Pinpoint the cell where the given text exists, returning its (X, Y) midpoint coordinate. 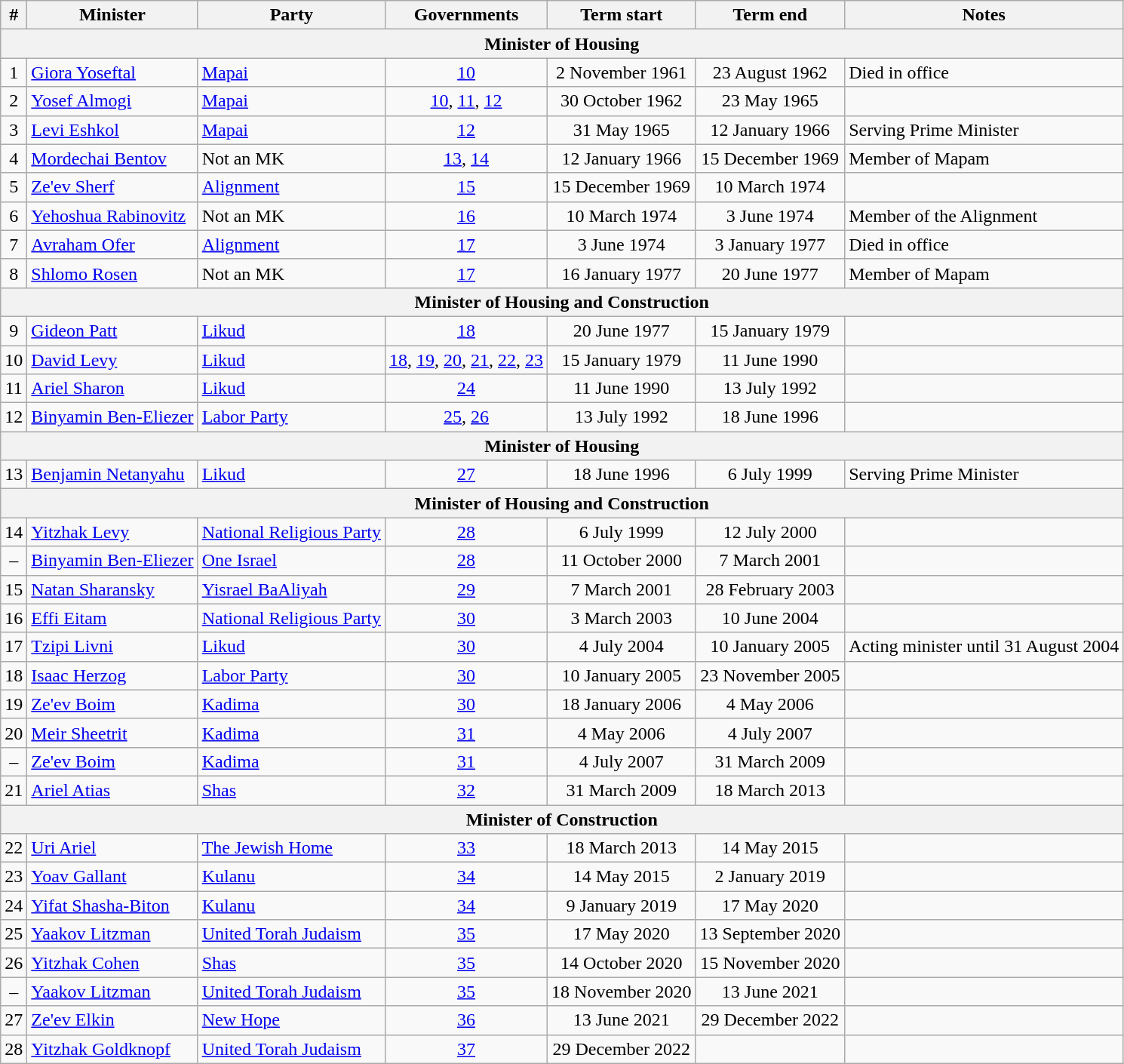
Giora Yoseftal (112, 72)
New Hope (291, 1020)
6 (14, 216)
5 (14, 187)
Acting minister until 31 August 2004 (984, 647)
13 (14, 475)
12 July 2000 (770, 532)
33 (466, 848)
23 August 1962 (770, 72)
Mordechai Bentov (112, 158)
11 October 2000 (622, 561)
2 November 1961 (622, 72)
Ariel Sharon (112, 389)
13 September 2020 (770, 934)
25, 26 (466, 417)
25 (14, 934)
4 (14, 158)
16 January 1977 (622, 273)
15 November 2020 (770, 963)
1 (14, 72)
23 May 1965 (770, 101)
37 (466, 1049)
Tzipi Livni (112, 647)
14 (14, 532)
3 January 1977 (770, 244)
Yehoshua Rabinovitz (112, 216)
Party (291, 15)
3 March 2003 (622, 618)
36 (466, 1020)
20 (14, 733)
The Jewish Home (291, 848)
Notes (984, 15)
Yitzhak Cohen (112, 963)
9 January 2019 (622, 906)
One Israel (291, 561)
Governments (466, 15)
18 January 2006 (622, 704)
Natan Sharansky (112, 589)
28 February 2003 (770, 589)
Ariel Atias (112, 790)
Benjamin Netanyahu (112, 475)
Yitzhak Levy (112, 532)
29 (466, 589)
Avraham Ofer (112, 244)
21 (14, 790)
13, 14 (466, 158)
14 October 2020 (622, 963)
Gideon Patt (112, 331)
David Levy (112, 360)
32 (466, 790)
Isaac Herzog (112, 675)
Meir Sheetrit (112, 733)
Yoav Gallant (112, 877)
26 (14, 963)
Shlomo Rosen (112, 273)
23 (14, 877)
Ze'ev Sherf (112, 187)
22 (14, 848)
7 (14, 244)
Minister of Construction (562, 819)
2 January 2019 (770, 877)
2 (14, 101)
31 May 1965 (622, 130)
Yisrael BaAliyah (291, 589)
23 November 2005 (770, 675)
10, 11, 12 (466, 101)
8 (14, 273)
Yosef Almogi (112, 101)
Yifat Shasha-Biton (112, 906)
10 June 2004 (770, 618)
18 November 2020 (622, 992)
9 (14, 331)
Yitzhak Goldknopf (112, 1049)
18, 19, 20, 21, 22, 23 (466, 360)
Effi Eitam (112, 618)
4 July 2004 (622, 647)
Term end (770, 15)
3 (14, 130)
Member of the Alignment (984, 216)
Uri Ariel (112, 848)
Term start (622, 15)
Ze'ev Elkin (112, 1020)
# (14, 15)
11 (14, 389)
19 (14, 704)
Minister (112, 15)
30 October 1962 (622, 101)
Levi Eshkol (112, 130)
